Provide the [x, y] coordinate of the cell's center where the given text is located.  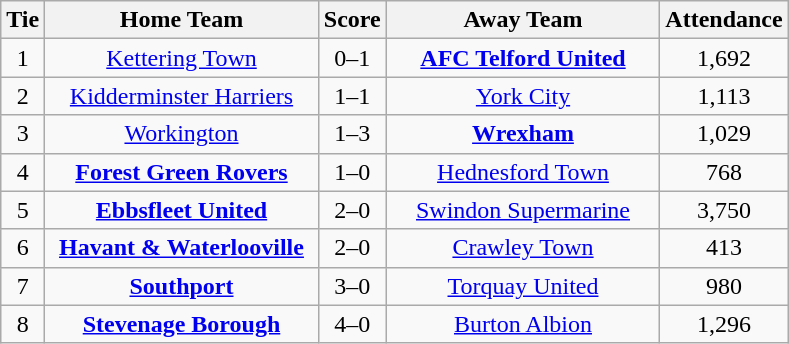
1 [23, 58]
4 [23, 172]
Workington [182, 134]
4–0 [352, 324]
Burton Albion [523, 324]
1–3 [352, 134]
Forest Green Rovers [182, 172]
980 [724, 286]
Home Team [182, 20]
1,113 [724, 96]
Kettering Town [182, 58]
Hednesford Town [523, 172]
3,750 [724, 210]
1–1 [352, 96]
1,296 [724, 324]
Crawley Town [523, 248]
Swindon Supermarine [523, 210]
1,029 [724, 134]
Attendance [724, 20]
768 [724, 172]
Ebbsfleet United [182, 210]
Torquay United [523, 286]
1,692 [724, 58]
5 [23, 210]
3 [23, 134]
3–0 [352, 286]
Score [352, 20]
AFC Telford United [523, 58]
Havant & Waterlooville [182, 248]
7 [23, 286]
Wrexham [523, 134]
413 [724, 248]
0–1 [352, 58]
2 [23, 96]
6 [23, 248]
Kidderminster Harriers [182, 96]
York City [523, 96]
Southport [182, 286]
1–0 [352, 172]
8 [23, 324]
Away Team [523, 20]
Tie [23, 20]
Stevenage Borough [182, 324]
